For the text-containing cell, return its midpoint in (x, y) coordinate format. 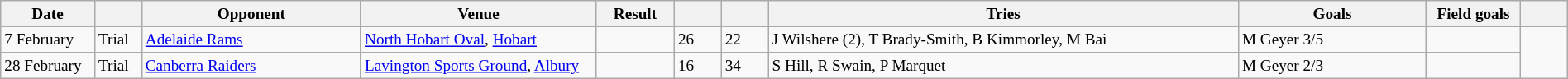
Venue (478, 14)
26 (698, 39)
Opponent (251, 14)
Adelaide Rams (251, 39)
Goals (1331, 14)
7 February (48, 39)
Date (48, 14)
16 (698, 66)
North Hobart Oval, Hobart (478, 39)
28 February (48, 66)
34 (744, 66)
J Wilshere (2), T Brady-Smith, B Kimmorley, M Bai (1003, 39)
Tries (1003, 14)
M Geyer 3/5 (1331, 39)
S Hill, R Swain, P Marquet (1003, 66)
22 (744, 39)
Result (635, 14)
M Geyer 2/3 (1331, 66)
Canberra Raiders (251, 66)
Field goals (1474, 14)
Lavington Sports Ground, Albury (478, 66)
